Extract the (X, Y) coordinate from the center of the cell holding the provided text.  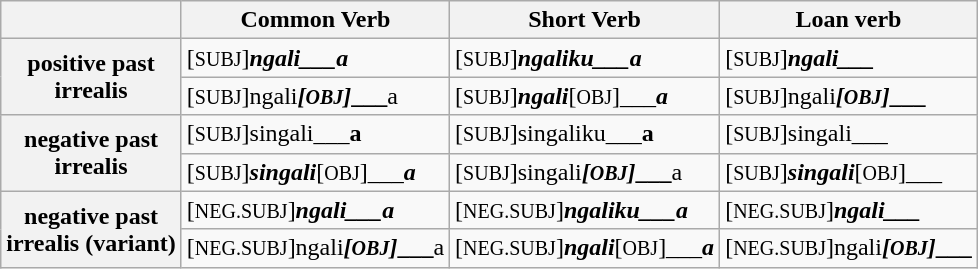
[SUBJ]singali___ (849, 134)
[SUBJ]ngali[OBJ]___ (849, 96)
positive pastirrealis (92, 77)
[SUBJ]ngali___ (849, 58)
[NEG.SUBJ]ngali___ (849, 210)
[NEG.SUBJ]ngaliku___a (585, 210)
[SUBJ]ngali___a (315, 58)
[SUBJ]singaliku___a (585, 134)
[SUBJ]ngaliku___a (585, 58)
[SUBJ]singali[OBJ]___ (849, 172)
Loan verb (849, 20)
negative pastirrealis (92, 153)
[NEG.SUBJ]ngali___a (315, 210)
[NEG.SUBJ]ngali[OBJ]___ (849, 248)
Common Verb (315, 20)
Short Verb (585, 20)
negative pastirrealis (variant) (92, 229)
[SUBJ]singali___a (315, 134)
